Scan for the cell matching the given text and deliver its [X, Y] coordinate at center. 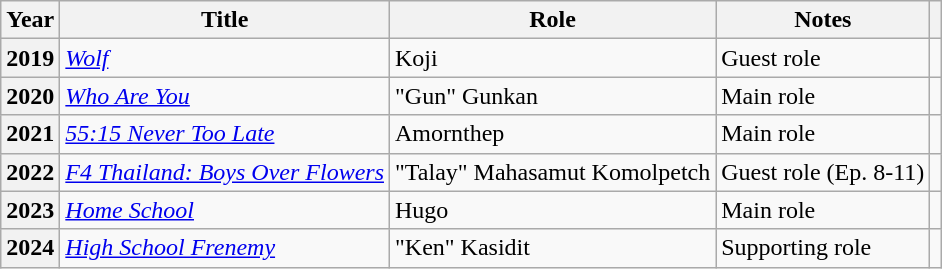
"Gun" Gunkan [553, 96]
Wolf [225, 58]
"Talay" Mahasamut Komolpetch [553, 172]
Title [225, 20]
Who Are You [225, 96]
Role [553, 20]
Supporting role [823, 248]
Notes [823, 20]
2022 [30, 172]
Koji [553, 58]
55:15 Never Too Late [225, 134]
Hugo [553, 210]
"Ken" Kasidit [553, 248]
2024 [30, 248]
High School Frenemy [225, 248]
Home School [225, 210]
2020 [30, 96]
2023 [30, 210]
2019 [30, 58]
F4 Thailand: Boys Over Flowers [225, 172]
Guest role (Ep. 8-11) [823, 172]
Year [30, 20]
Guest role [823, 58]
Amornthep [553, 134]
2021 [30, 134]
